Output the (x, y) coordinate of the center of the cell containing the given text.  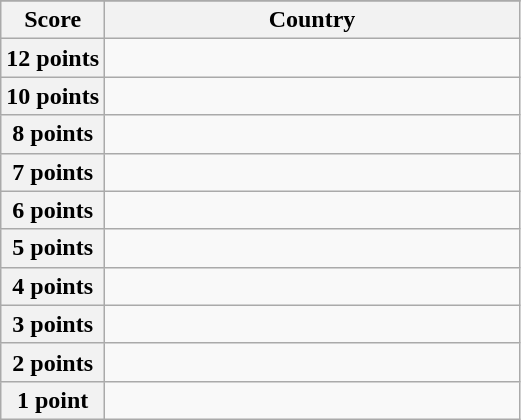
12 points (53, 58)
2 points (53, 362)
5 points (53, 248)
1 point (53, 400)
Score (53, 20)
Country (312, 20)
6 points (53, 210)
10 points (53, 96)
4 points (53, 286)
8 points (53, 134)
3 points (53, 324)
7 points (53, 172)
